Scan for the cell matching the given text and deliver its (X, Y) coordinate at center. 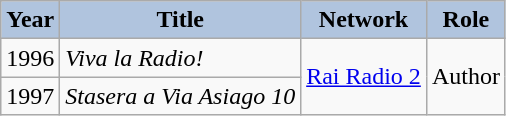
1996 (30, 58)
1997 (30, 96)
Author (466, 77)
Stasera a Via Asiago 10 (180, 96)
Rai Radio 2 (364, 77)
Network (364, 20)
Viva la Radio! (180, 58)
Year (30, 20)
Role (466, 20)
Title (180, 20)
